Provide the (X, Y) coordinate of the cell's center where the given text is located.  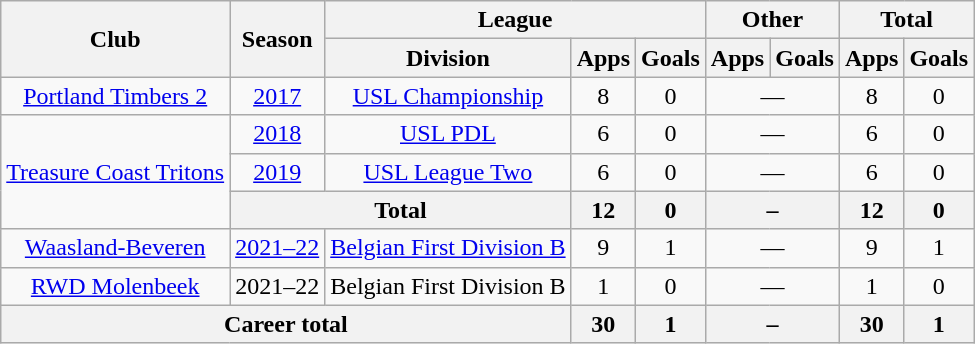
USL PDL (448, 134)
Waasland-Beveren (116, 248)
Other (772, 20)
2017 (278, 96)
Club (116, 39)
Division (448, 58)
League (516, 20)
USL Championship (448, 96)
2019 (278, 172)
RWD Molenbeek (116, 286)
USL League Two (448, 172)
Treasure Coast Tritons (116, 172)
2018 (278, 134)
Portland Timbers 2 (116, 96)
Season (278, 39)
Career total (286, 324)
